Output the [X, Y] coordinate of the center of the cell containing the given text.  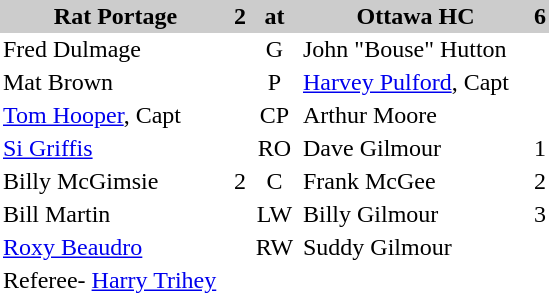
at [274, 16]
P [274, 82]
3 [540, 214]
John "Bouse" Hutton [416, 50]
Rat Portage [116, 16]
Si Griffis [116, 148]
G [274, 50]
Billy McGimsie [116, 182]
Mat Brown [116, 82]
Frank McGee [416, 182]
Harvey Pulford, Capt [416, 82]
Ottawa HC [416, 16]
6 [540, 16]
LW [274, 214]
Arthur Moore [416, 116]
CP [274, 116]
Suddy Gilmour [416, 248]
Bill Martin [116, 214]
C [274, 182]
Roxy Beaudro [116, 248]
Tom Hooper, Capt [116, 116]
1 [540, 148]
Fred Dulmage [116, 50]
Dave Gilmour [416, 148]
RW [274, 248]
Billy Gilmour [416, 214]
RO [274, 148]
